Determine the [X, Y] coordinate at the center of the cell enclosing the given text.  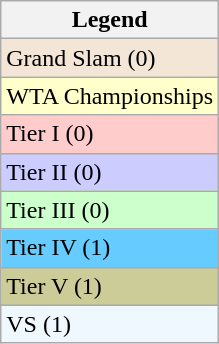
WTA Championships [110, 96]
VS (1) [110, 324]
Tier V (1) [110, 286]
Grand Slam (0) [110, 58]
Tier I (0) [110, 134]
Tier II (0) [110, 172]
Tier IV (1) [110, 248]
Tier III (0) [110, 210]
Legend [110, 20]
